For the text-containing cell, return its midpoint in [X, Y] coordinate format. 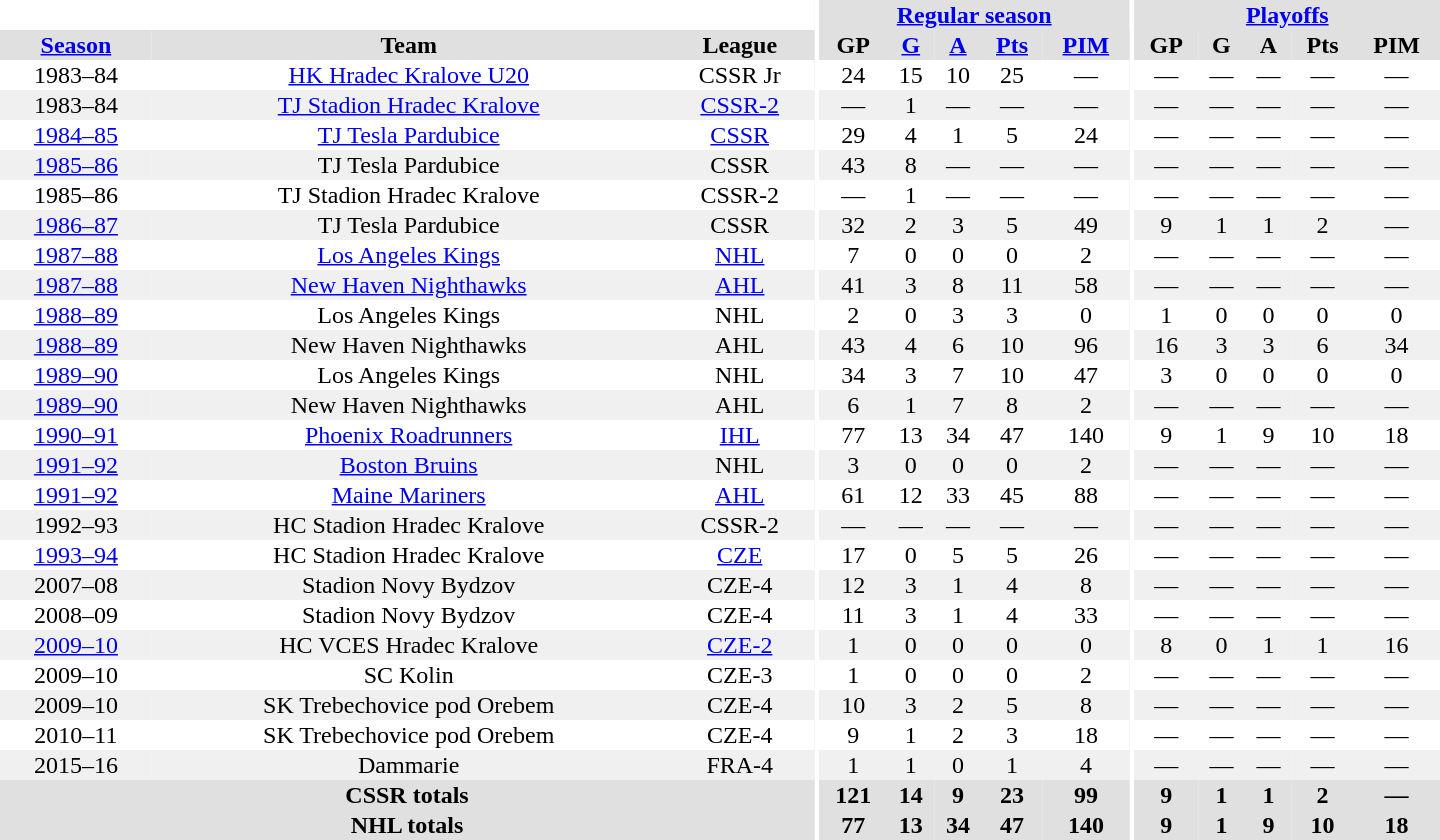
1990–91 [76, 435]
88 [1086, 495]
25 [1012, 75]
CZE [740, 555]
Maine Mariners [409, 495]
61 [853, 495]
Boston Bruins [409, 465]
Season [76, 45]
15 [910, 75]
Phoenix Roadrunners [409, 435]
99 [1086, 795]
45 [1012, 495]
HC VCES Hradec Kralove [409, 645]
2008–09 [76, 615]
Playoffs [1287, 15]
Team [409, 45]
121 [853, 795]
1992–93 [76, 525]
League [740, 45]
CZE-2 [740, 645]
NHL totals [407, 825]
14 [910, 795]
32 [853, 225]
2010–11 [76, 735]
IHL [740, 435]
Regular season [974, 15]
2007–08 [76, 585]
Dammarie [409, 765]
CZE-3 [740, 675]
CSSR totals [407, 795]
FRA-4 [740, 765]
17 [853, 555]
23 [1012, 795]
96 [1086, 345]
26 [1086, 555]
1984–85 [76, 135]
SC Kolin [409, 675]
29 [853, 135]
49 [1086, 225]
CSSR Jr [740, 75]
58 [1086, 285]
2015–16 [76, 765]
1986–87 [76, 225]
HK Hradec Kralove U20 [409, 75]
1993–94 [76, 555]
41 [853, 285]
